Locate the cell with the specified text and output its [X, Y] center coordinate. 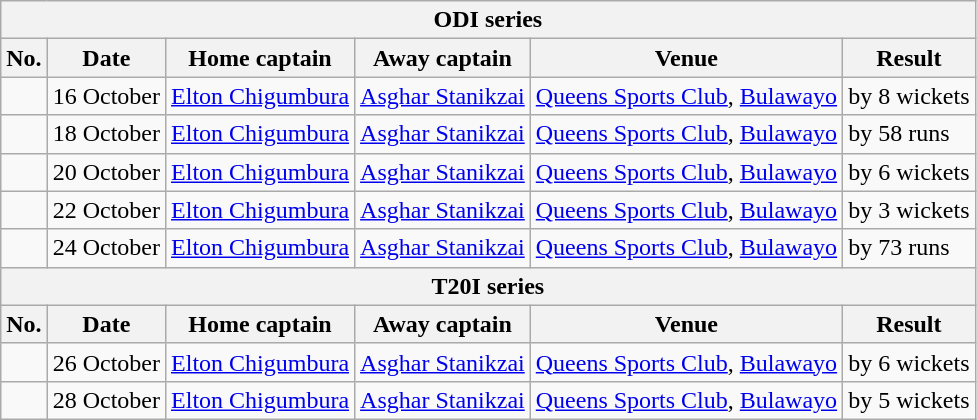
26 October [106, 362]
22 October [106, 210]
ODI series [488, 20]
by 8 wickets [909, 96]
28 October [106, 400]
18 October [106, 134]
by 58 runs [909, 134]
16 October [106, 96]
T20I series [488, 286]
20 October [106, 172]
by 73 runs [909, 248]
by 5 wickets [909, 400]
24 October [106, 248]
by 3 wickets [909, 210]
